Return the (x, y) coordinate for the center point of the cell that contains the specified text.  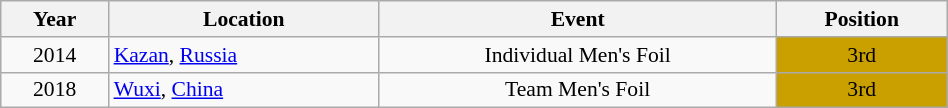
Team Men's Foil (578, 90)
Year (55, 19)
Kazan, Russia (244, 55)
Location (244, 19)
2014 (55, 55)
Individual Men's Foil (578, 55)
Event (578, 19)
Wuxi, China (244, 90)
2018 (55, 90)
Position (862, 19)
